Provide the [x, y] coordinate of the cell's center where the given text is located.  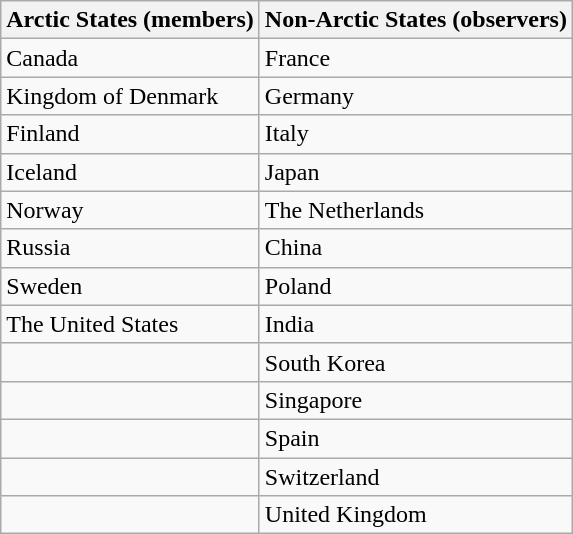
Norway [130, 210]
China [416, 248]
Canada [130, 58]
Germany [416, 96]
Switzerland [416, 477]
Sweden [130, 286]
Iceland [130, 172]
The United States [130, 324]
France [416, 58]
Arctic States (members) [130, 20]
Russia [130, 248]
The Netherlands [416, 210]
Singapore [416, 400]
Spain [416, 438]
Poland [416, 286]
Finland [130, 134]
India [416, 324]
Japan [416, 172]
United Kingdom [416, 515]
South Korea [416, 362]
Non-Arctic States (observers) [416, 20]
Kingdom of Denmark [130, 96]
Italy [416, 134]
